Identify which cell holds the provided text, then report its (x, y) central coordinate. 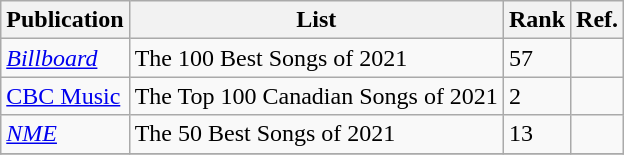
List (316, 20)
Publication (65, 20)
The 100 Best Songs of 2021 (316, 58)
57 (536, 58)
Rank (536, 20)
NME (65, 134)
13 (536, 134)
CBC Music (65, 96)
The 50 Best Songs of 2021 (316, 134)
Billboard (65, 58)
Ref. (598, 20)
2 (536, 96)
The Top 100 Canadian Songs of 2021 (316, 96)
